Extract the [X, Y] coordinate from the center of the cell holding the provided text.  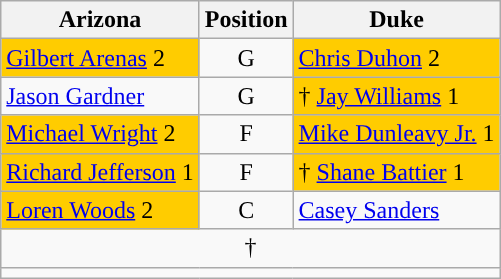
Duke [396, 20]
Chris Duhon 2 [396, 58]
Arizona [100, 20]
† Jay Williams 1 [396, 96]
Casey Sanders [396, 210]
† Shane Battier 1 [396, 172]
C [246, 210]
Jason Gardner [100, 96]
Loren Woods 2 [100, 210]
Richard Jefferson 1 [100, 172]
Position [246, 20]
Gilbert Arenas 2 [100, 58]
Michael Wright 2 [100, 134]
Mike Dunleavy Jr. 1 [396, 134]
† [250, 248]
